Pinpoint the cell where the given text exists, returning its (x, y) midpoint coordinate. 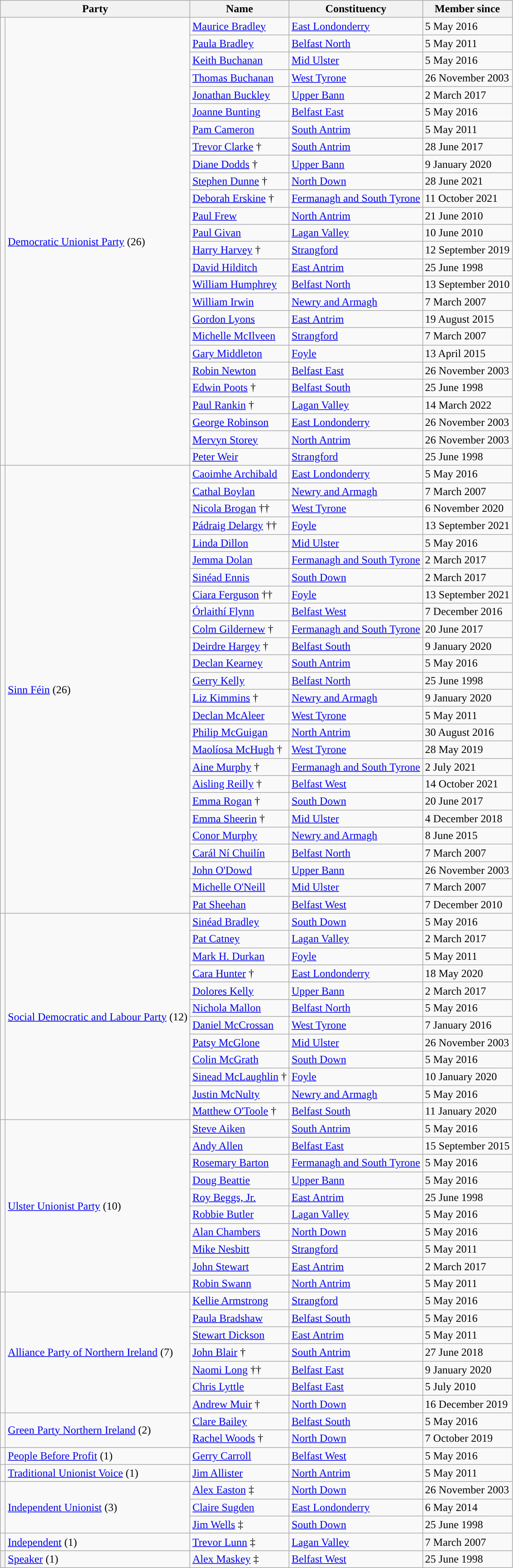
19 August 2015 (467, 319)
Chris Lyttle (239, 1387)
Trevor Clarke † (239, 147)
Colm Gildernew † (239, 629)
Diane Dodds † (239, 164)
Deirdre Hargey † (239, 646)
Michelle O'Neill (239, 887)
Daniel McCrossan (239, 1025)
7 October 2019 (467, 1439)
Thomas Buchanan (239, 78)
21 June 2010 (467, 216)
Jim Allister (239, 1473)
Naomi Long †† (239, 1370)
Pat Sheehan (239, 905)
Alex Easton ‡ (239, 1490)
15 September 2015 (467, 1146)
Paul Givan (239, 233)
Democratic Unionist Party (26) (98, 242)
Independent Unionist (3) (98, 1507)
Aisling Reilly † (239, 784)
27 June 2018 (467, 1353)
Aine Murphy † (239, 767)
Philip McGuigan (239, 732)
11 October 2021 (467, 198)
12 September 2019 (467, 250)
Claire Sugden (239, 1507)
Paula Bradshaw (239, 1318)
7 December 2010 (467, 905)
Alan Chambers (239, 1232)
Conor Murphy (239, 836)
Sinn Féin (26) (98, 689)
7 January 2016 (467, 1025)
10 January 2020 (467, 1077)
William Humphrey (239, 285)
Andy Allen (239, 1146)
Pat Catney (239, 939)
Social Democratic and Labour Party (12) (98, 1016)
Mike Nesbitt (239, 1249)
Maolíosa McHugh † (239, 749)
Robin Newton (239, 371)
Speaker (1) (98, 1559)
28 June 2021 (467, 181)
Paula Bradley (239, 43)
Keith Buchanan (239, 61)
Caoimhe Archibald (239, 474)
Sinéad Ennis (239, 577)
Clare Bailey (239, 1421)
Cara Hunter † (239, 973)
Roy Beggs, Jr. (239, 1197)
Steve Aiken (239, 1129)
Colin McGrath (239, 1060)
Mervyn Storey (239, 439)
8 June 2015 (467, 836)
Member since (467, 9)
Stewart Dickson (239, 1335)
Carál Ní Chuilín (239, 853)
Ciara Ferguson †† (239, 595)
Deborah Erskine † (239, 198)
7 December 2016 (467, 612)
George Robinson (239, 422)
6 May 2014 (467, 1507)
Mark H. Durkan (239, 956)
Nichola Mallon (239, 1008)
Gerry Kelly (239, 681)
Jonathan Buckley (239, 95)
Edwin Poots † (239, 388)
30 August 2016 (467, 732)
Kellie Armstrong (239, 1301)
Party (95, 9)
11 January 2020 (467, 1111)
Cathal Boylan (239, 491)
Patsy McGlone (239, 1042)
People Before Profit (1) (98, 1456)
Justin McNulty (239, 1094)
Alliance Party of Northern Ireland (7) (98, 1352)
Name (239, 9)
Robbie Butler (239, 1215)
Gordon Lyons (239, 319)
Pam Cameron (239, 129)
Gary Middleton (239, 353)
Trevor Lunn ‡ (239, 1542)
Gerry Carroll (239, 1456)
Constituency (356, 9)
Emma Rogan † (239, 801)
13 April 2015 (467, 353)
Green Party Northern Ireland (2) (98, 1430)
Pádraig Delargy †† (239, 526)
16 December 2019 (467, 1404)
Linda Dillon (239, 543)
Stephen Dunne † (239, 181)
Michelle McIlveen (239, 336)
28 May 2019 (467, 749)
Jim Wells ‡ (239, 1525)
Liz Kimmins † (239, 698)
4 December 2018 (467, 819)
Doug Beattie (239, 1180)
Sinéad Bradley (239, 922)
28 June 2017 (467, 147)
Peter Weir (239, 457)
5 July 2010 (467, 1387)
Paul Frew (239, 216)
Declan McAleer (239, 715)
Declan Kearney (239, 663)
Matthew O'Toole † (239, 1111)
Maurice Bradley (239, 26)
Sinead McLaughlin † (239, 1077)
Independent (1) (98, 1542)
14 March 2022 (467, 405)
14 October 2021 (467, 784)
Rachel Woods † (239, 1439)
Traditional Unionist Voice (1) (98, 1473)
John Blair † (239, 1353)
Joanne Bunting (239, 112)
Andrew Muir † (239, 1404)
Alex Maskey ‡ (239, 1559)
Dolores Kelly (239, 991)
Robin Swann (239, 1283)
Paul Rankin † (239, 405)
13 September 2010 (467, 285)
Jemma Dolan (239, 560)
John Stewart (239, 1266)
Órlaithí Flynn (239, 612)
Rosemary Barton (239, 1163)
10 June 2010 (467, 233)
William Irwin (239, 302)
Harry Harvey † (239, 250)
David Hilditch (239, 267)
Ulster Unionist Party (10) (98, 1206)
Emma Sheerin † (239, 819)
18 May 2020 (467, 973)
John O'Dowd (239, 870)
Nicola Brogan †† (239, 509)
2 July 2021 (467, 767)
6 November 2020 (467, 509)
